Extract the [x, y] coordinate from the center of the cell holding the provided text.  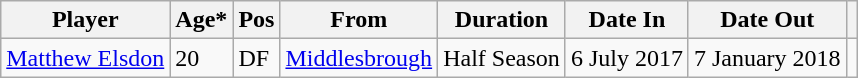
Half Season [502, 58]
Date Out [767, 20]
Date In [626, 20]
Player [86, 20]
6 July 2017 [626, 58]
Duration [502, 20]
20 [202, 58]
DF [256, 58]
Middlesbrough [359, 58]
7 January 2018 [767, 58]
Matthew Elsdon [86, 58]
Pos [256, 20]
From [359, 20]
Age* [202, 20]
